Pinpoint the cell where the given text exists, returning its [x, y] midpoint coordinate. 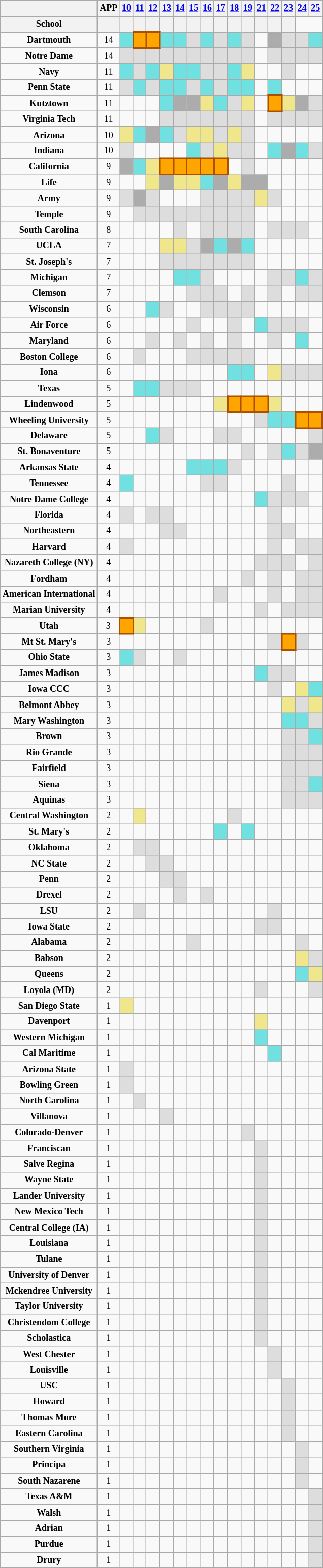
Louisiana [49, 1243]
Wisconsin [49, 309]
21 [261, 8]
Marian University [49, 610]
Iona [49, 373]
Loyola (MD) [49, 989]
Salve Regina [49, 1164]
19 [248, 8]
NC State [49, 863]
New Mexico Tech [49, 1212]
17 [220, 8]
Western Michigan [49, 1037]
Navy [49, 71]
Oklahoma [49, 847]
Davenport [49, 1022]
Kutztown [49, 104]
USC [49, 1386]
Michigan [49, 277]
Delaware [49, 436]
Harvard [49, 547]
Wayne State [49, 1179]
St. Joseph's [49, 262]
Principa [49, 1465]
Colorado-Denver [49, 1133]
Texas A&M [49, 1496]
LSU [49, 911]
Lander University [49, 1196]
22 [275, 8]
Alabama [49, 943]
Siena [49, 784]
Life [49, 183]
Central Washington [49, 816]
Boston College [49, 357]
Notre Dame [49, 56]
Bowling Green [49, 1085]
Indiana [49, 150]
Arizona [49, 135]
Brown [49, 737]
APP [109, 8]
West Chester [49, 1354]
24 [302, 8]
Walsh [49, 1513]
Howard [49, 1402]
Notre Dame College [49, 499]
North Carolina [49, 1101]
Virginia Tech [49, 119]
Fordham [49, 578]
Mary Washington [49, 720]
South Carolina [49, 230]
Eastern Carolina [49, 1433]
San Diego State [49, 1006]
Adrian [49, 1528]
8 [109, 230]
Drexel [49, 895]
18 [235, 8]
Texas [49, 388]
Lindenwood [49, 404]
Babson [49, 958]
25 [316, 8]
Penn [49, 879]
23 [288, 8]
13 [167, 8]
Arkansas State [49, 467]
Temple [49, 214]
Central College (IA) [49, 1227]
Mt St. Mary's [49, 642]
Tulane [49, 1259]
Utah [49, 626]
University of Denver [49, 1275]
15 [194, 8]
Air Force [49, 325]
Southern Virginia [49, 1449]
Purdue [49, 1544]
Northeastern [49, 530]
California [49, 167]
Taylor University [49, 1306]
South Nazarene [49, 1481]
American International [49, 594]
Ohio State [49, 657]
Dartmouth [49, 40]
St. Mary's [49, 832]
Maryland [49, 340]
James Madison [49, 674]
Scholastica [49, 1338]
Louisville [49, 1370]
16 [207, 8]
UCLA [49, 246]
Belmont Abbey [49, 705]
Fairfield [49, 768]
Aquinas [49, 799]
Drury [49, 1560]
Queens [49, 974]
Rio Grande [49, 753]
Wheeling University [49, 420]
Army [49, 198]
Iowa CCC [49, 689]
Franciscan [49, 1148]
St. Bonaventure [49, 452]
School [49, 24]
Villanova [49, 1116]
Christendom College [49, 1323]
Penn State [49, 87]
Nazareth College (NY) [49, 563]
Thomas More [49, 1417]
Cal Maritime [49, 1053]
Clemson [49, 294]
Mckendree University [49, 1291]
Tennessee [49, 484]
Arizona State [49, 1069]
Florida [49, 515]
12 [153, 8]
Iowa State [49, 926]
